Detect which cell encompasses the target text, then output its (x, y) center coordinate. 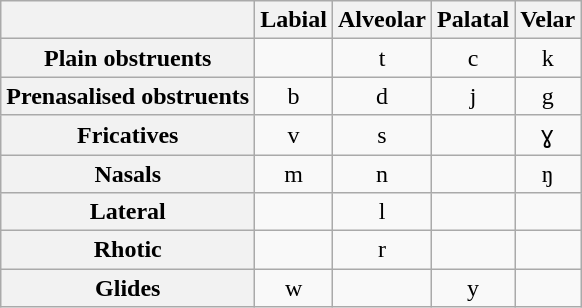
j (474, 96)
Velar (548, 20)
k (548, 58)
Lateral (128, 212)
ɣ (548, 135)
t (382, 58)
d (382, 96)
y (474, 288)
n (382, 173)
Nasals (128, 173)
w (294, 288)
v (294, 135)
Alveolar (382, 20)
ŋ (548, 173)
Prenasalised obstruents (128, 96)
s (382, 135)
Plain obstruents (128, 58)
m (294, 173)
r (382, 250)
Fricatives (128, 135)
b (294, 96)
c (474, 58)
Glides (128, 288)
l (382, 212)
g (548, 96)
Labial (294, 20)
Rhotic (128, 250)
Palatal (474, 20)
